Search for the cell housing the specified text and yield its [X, Y] center coordinate. 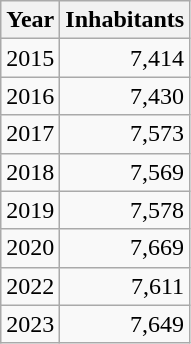
7,414 [125, 58]
7,649 [125, 324]
7,669 [125, 248]
7,573 [125, 134]
Year [30, 20]
2016 [30, 96]
7,578 [125, 210]
7,569 [125, 172]
7,611 [125, 286]
2015 [30, 58]
2023 [30, 324]
2019 [30, 210]
2022 [30, 286]
2018 [30, 172]
2017 [30, 134]
2020 [30, 248]
Inhabitants [125, 20]
7,430 [125, 96]
